Pinpoint the cell where the given text exists, returning its [x, y] midpoint coordinate. 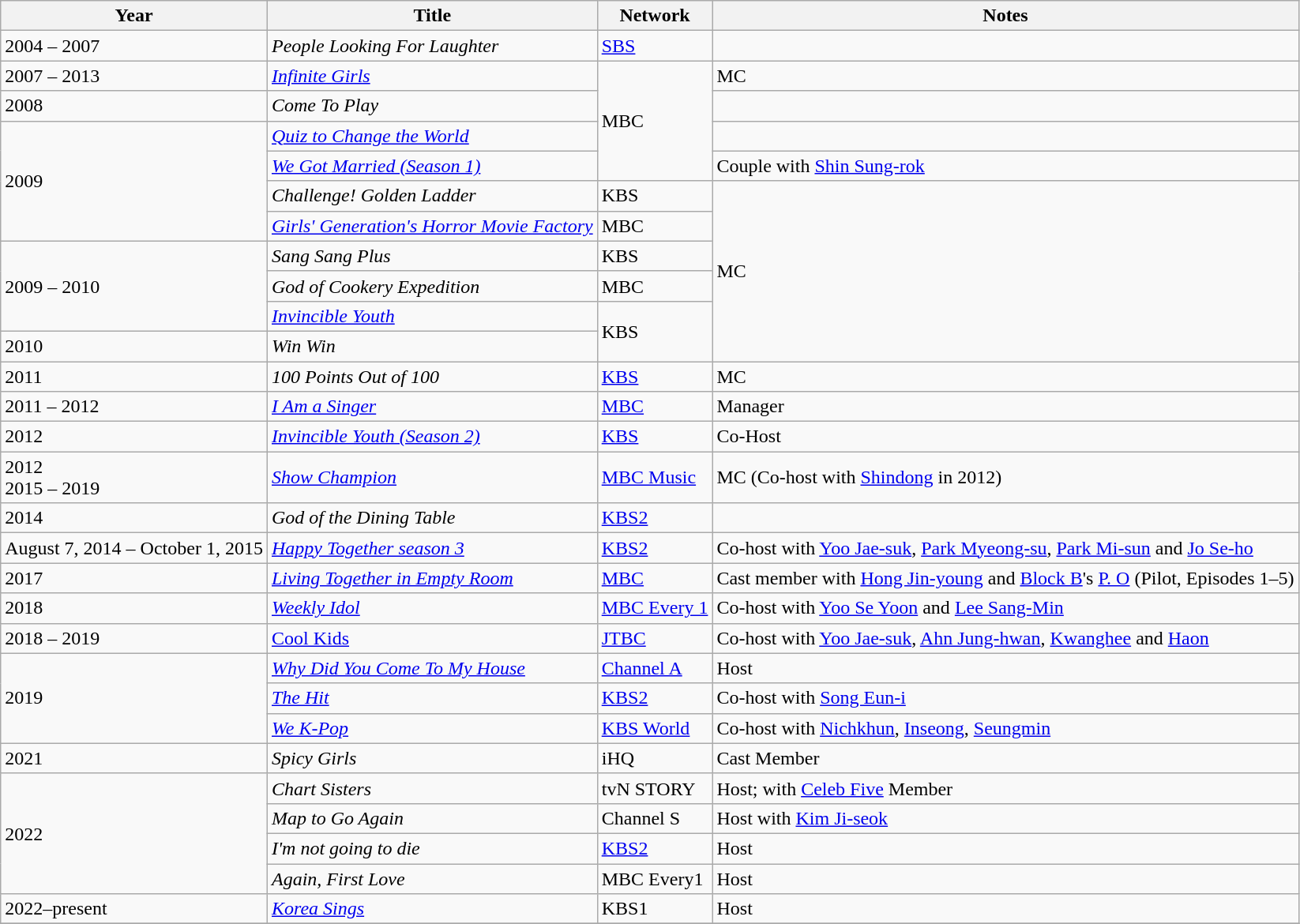
Channel S [655, 818]
Year [134, 16]
2022 [134, 833]
Girls' Generation's Horror Movie Factory [432, 226]
Manager [1005, 407]
iHQ [655, 758]
God of the Dining Table [432, 518]
2022–present [134, 909]
Weekly Idol [432, 608]
2010 [134, 346]
Living Together in Empty Room [432, 578]
We K-Pop [432, 728]
Co-Host [1005, 437]
August 7, 2014 – October 1, 2015 [134, 548]
100 Points Out of 100 [432, 377]
Infinite Girls [432, 76]
Invincible Youth (Season 2) [432, 437]
2012 [134, 437]
2017 [134, 578]
Channel A [655, 668]
We Got Married (Season 1) [432, 166]
Again, First Love [432, 879]
Notes [1005, 16]
Why Did You Come To My House [432, 668]
Title [432, 16]
Network [655, 16]
MC (Co-host with Shindong in 2012) [1005, 477]
SBS [655, 46]
Host; with Celeb Five Member [1005, 788]
2011 [134, 377]
I Am a Singer [432, 407]
2004 – 2007 [134, 46]
tvN STORY [655, 788]
Challenge! Golden Ladder [432, 196]
2018 [134, 608]
JTBC [655, 638]
2007 – 2013 [134, 76]
2014 [134, 518]
Map to Go Again [432, 818]
Host with Kim Ji-seok [1005, 818]
2009 – 2010 [134, 286]
Co-host with Yoo Se Yoon and Lee Sang-Min [1005, 608]
Invincible Youth [432, 316]
God of Cookery Expedition [432, 286]
Sang Sang Plus [432, 256]
Come To Play [432, 106]
Couple with Shin Sung-rok [1005, 166]
Show Champion [432, 477]
KBS1 [655, 909]
2021 [134, 758]
Cast Member [1005, 758]
Chart Sisters [432, 788]
20122015 – 2019 [134, 477]
2011 – 2012 [134, 407]
2008 [134, 106]
2018 – 2019 [134, 638]
2009 [134, 181]
Happy Together season 3 [432, 548]
MBC Every1 [655, 879]
KBS World [655, 728]
Quiz to Change the World [432, 136]
Co-host with Yoo Jae-suk, Ahn Jung-hwan, Kwanghee and Haon [1005, 638]
I'm not going to die [432, 848]
Co-host with Song Eun-i [1005, 698]
2019 [134, 698]
Co-host with Nichkhun, Inseong, Seungmin [1005, 728]
Cool Kids [432, 638]
MBC Music [655, 477]
Spicy Girls [432, 758]
People Looking For Laughter [432, 46]
MBC Every 1 [655, 608]
The Hit [432, 698]
Cast member with Hong Jin-young and Block B's P. O (Pilot, Episodes 1–5) [1005, 578]
Co-host with Yoo Jae-suk, Park Myeong-su, Park Mi-sun and Jo Se-ho [1005, 548]
Korea Sings [432, 909]
Win Win [432, 346]
